Find where the given text appears and provide that cell's center as [x, y] coordinate. 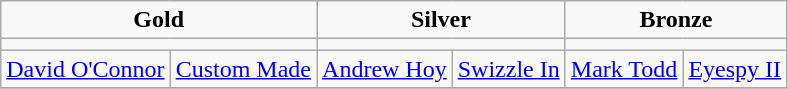
Swizzle In [508, 69]
Gold [159, 20]
Bronze [676, 20]
Mark Todd [624, 69]
Custom Made [243, 69]
Eyespy II [735, 69]
Andrew Hoy [385, 69]
David O'Connor [86, 69]
Silver [442, 20]
